Capture the cell that displays the provided text and extract its [X, Y] central coordinate. 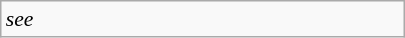
see [203, 19]
